Extract the [x, y] coordinate from the center of the cell holding the provided text.  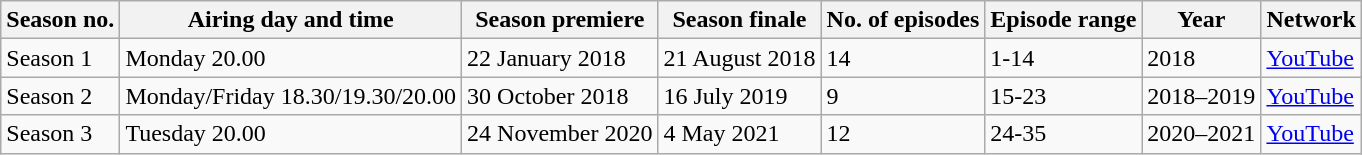
Year [1202, 20]
12 [903, 134]
Season finale [740, 20]
Season no. [60, 20]
Season 3 [60, 134]
Airing day and time [291, 20]
22 January 2018 [560, 58]
2020–2021 [1202, 134]
Season premiere [560, 20]
21 August 2018 [740, 58]
Season 1 [60, 58]
24-35 [1064, 134]
Network [1311, 20]
4 May 2021 [740, 134]
Monday 20.00 [291, 58]
Tuesday 20.00 [291, 134]
15-23 [1064, 96]
14 [903, 58]
No. of episodes [903, 20]
24 November 2020 [560, 134]
2018 [1202, 58]
2018–2019 [1202, 96]
1-14 [1064, 58]
16 July 2019 [740, 96]
Season 2 [60, 96]
Episode range [1064, 20]
Monday/Friday 18.30/19.30/20.00 [291, 96]
9 [903, 96]
30 October 2018 [560, 96]
